From the cell containing the given text, extract its center point as [X, Y] coordinate. 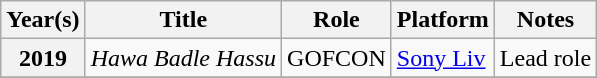
Role [337, 20]
2019 [43, 58]
Notes [545, 20]
Platform [442, 20]
GOFCON [337, 58]
Title [183, 20]
Hawa Badle Hassu [183, 58]
Year(s) [43, 20]
Lead role [545, 58]
Sony Liv [442, 58]
